Detect which cell encompasses the target text, then output its [x, y] center coordinate. 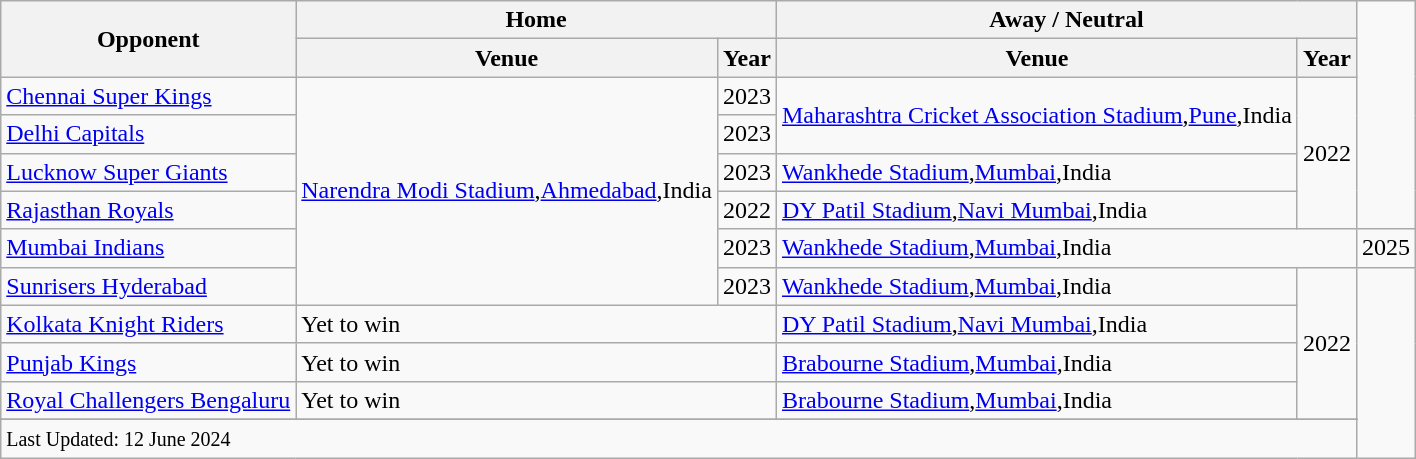
Mumbai Indians [148, 248]
Home [536, 20]
Kolkata Knight Riders [148, 324]
Punjab Kings [148, 362]
Delhi Capitals [148, 134]
2025 [1386, 248]
Opponent [148, 39]
Chennai Super Kings [148, 96]
Maharashtra Cricket Association Stadium,Pune,India [1036, 115]
Last Updated: 12 June 2024 [679, 438]
Royal Challengers Bengaluru [148, 400]
Away / Neutral [1066, 20]
Rajasthan Royals [148, 210]
Sunrisers Hyderabad [148, 286]
Narendra Modi Stadium,Ahmedabad,India [507, 191]
Lucknow Super Giants [148, 172]
